Search for the cell housing the specified text and yield its (x, y) center coordinate. 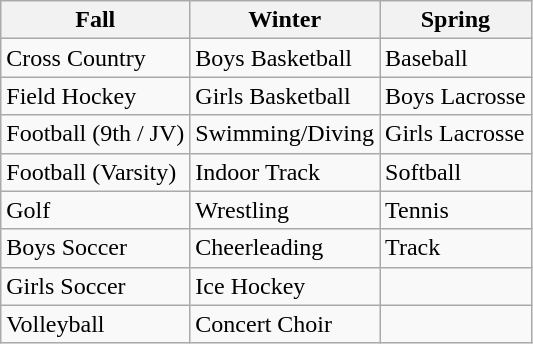
Baseball (456, 58)
Softball (456, 172)
Track (456, 248)
Girls Soccer (96, 286)
Tennis (456, 210)
Ice Hockey (285, 286)
Football (Varsity) (96, 172)
Spring (456, 20)
Boys Basketball (285, 58)
Boys Soccer (96, 248)
Field Hockey (96, 96)
Girls Basketball (285, 96)
Winter (285, 20)
Girls Lacrosse (456, 134)
Cheerleading (285, 248)
Volleyball (96, 324)
Golf (96, 210)
Fall (96, 20)
Wrestling (285, 210)
Boys Lacrosse (456, 96)
Cross Country (96, 58)
Swimming/Diving (285, 134)
Concert Choir (285, 324)
Indoor Track (285, 172)
Football (9th / JV) (96, 134)
